Return [X, Y] of the center of cell containing provided text 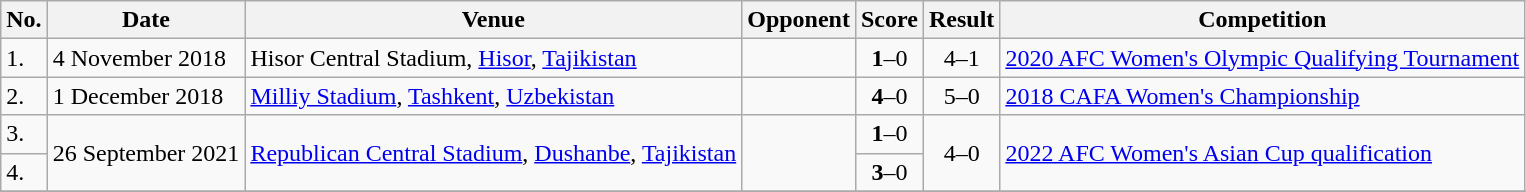
Venue [494, 20]
Date [146, 20]
3–0 [889, 172]
3. [24, 134]
Republican Central Stadium, Dushanbe, Tajikistan [494, 153]
1. [24, 58]
Competition [1262, 20]
4. [24, 172]
Hisor Central Stadium, Hisor, Tajikistan [494, 58]
5–0 [961, 96]
2018 CAFA Women's Championship [1262, 96]
26 September 2021 [146, 153]
1 December 2018 [146, 96]
No. [24, 20]
2020 AFC Women's Olympic Qualifying Tournament [1262, 58]
Milliy Stadium, Tashkent, Uzbekistan [494, 96]
4 November 2018 [146, 58]
2. [24, 96]
4–1 [961, 58]
Opponent [799, 20]
Result [961, 20]
Score [889, 20]
2022 AFC Women's Asian Cup qualification [1262, 153]
